Find where the given text appears and provide that cell's center as (X, Y) coordinate. 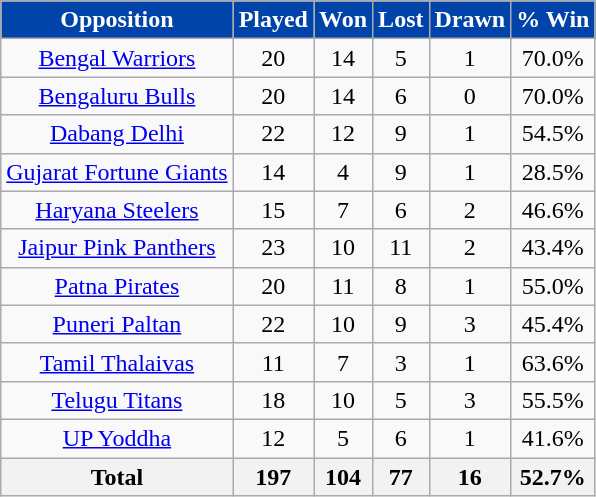
Puneri Paltan (117, 324)
Bengal Warriors (117, 58)
52.7% (553, 477)
18 (273, 400)
Dabang Delhi (117, 134)
8 (401, 286)
Drawn (470, 20)
104 (344, 477)
Opposition (117, 20)
55.5% (553, 400)
16 (470, 477)
45.4% (553, 324)
UP Yoddha (117, 438)
77 (401, 477)
% Win (553, 20)
Bengaluru Bulls (117, 96)
197 (273, 477)
55.0% (553, 286)
Won (344, 20)
Gujarat Fortune Giants (117, 172)
Haryana Steelers (117, 210)
15 (273, 210)
41.6% (553, 438)
46.6% (553, 210)
Jaipur Pink Panthers (117, 248)
43.4% (553, 248)
28.5% (553, 172)
4 (344, 172)
Patna Pirates (117, 286)
Total (117, 477)
54.5% (553, 134)
Telugu Titans (117, 400)
Tamil Thalaivas (117, 362)
63.6% (553, 362)
Lost (401, 20)
23 (273, 248)
0 (470, 96)
Played (273, 20)
